Search for the cell housing the specified text and yield its (x, y) center coordinate. 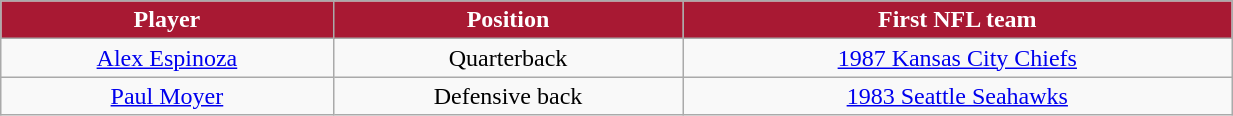
Position (508, 20)
Player (167, 20)
Quarterback (508, 58)
1987 Kansas City Chiefs (958, 58)
Defensive back (508, 96)
1983 Seattle Seahawks (958, 96)
Paul Moyer (167, 96)
Alex Espinoza (167, 58)
First NFL team (958, 20)
